Extract the [x, y] coordinate from the center of the cell holding the provided text.  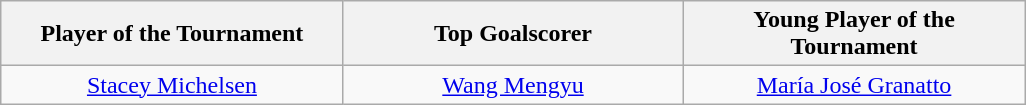
Young Player of the Tournament [854, 34]
Player of the Tournament [172, 34]
María José Granatto [854, 85]
Stacey Michelsen [172, 85]
Top Goalscorer [512, 34]
Wang Mengyu [512, 85]
